Output the (x, y) coordinate of the center of the cell containing the given text.  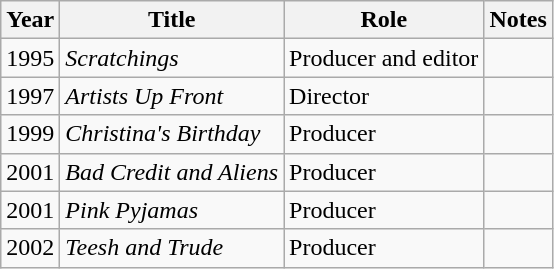
1997 (30, 96)
Bad Credit and Aliens (172, 172)
2002 (30, 248)
1999 (30, 134)
Teesh and Trude (172, 248)
Producer and editor (384, 58)
Artists Up Front (172, 96)
Title (172, 20)
Director (384, 96)
Pink Pyjamas (172, 210)
Christina's Birthday (172, 134)
Notes (518, 20)
Year (30, 20)
Role (384, 20)
Scratchings (172, 58)
1995 (30, 58)
